Determine the (x, y) coordinate at the center of the cell enclosing the given text.  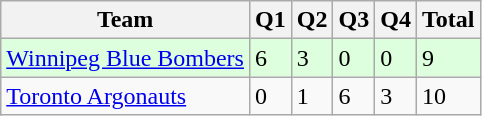
Winnipeg Blue Bombers (126, 58)
Q4 (396, 20)
Team (126, 20)
Q3 (354, 20)
Toronto Argonauts (126, 96)
10 (448, 96)
Q1 (270, 20)
Total (448, 20)
1 (312, 96)
Q2 (312, 20)
9 (448, 58)
